From the cell containing the given text, extract its center point as [X, Y] coordinate. 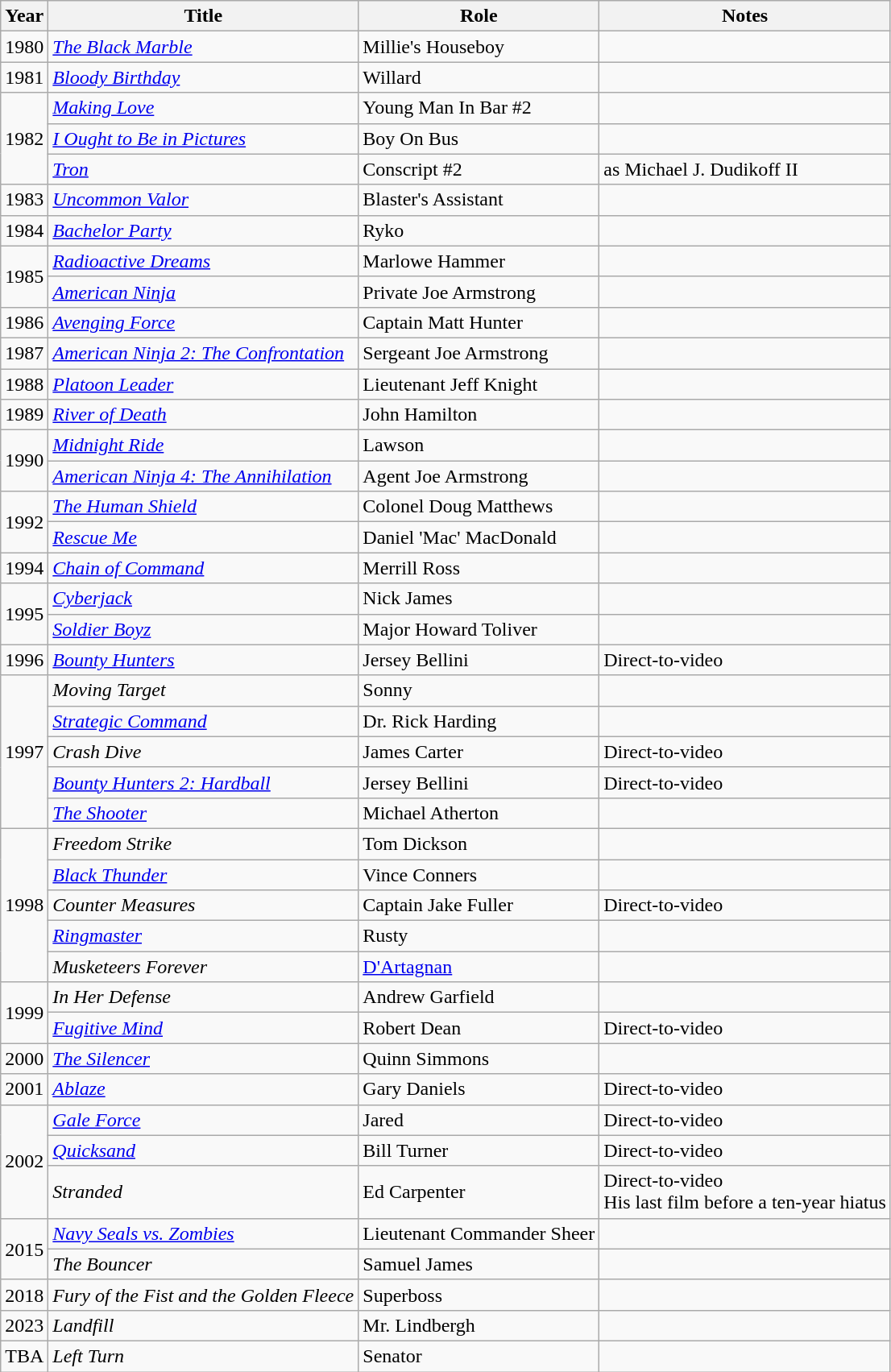
2001 [24, 1089]
Quicksand [203, 1150]
Private Joe Armstrong [479, 292]
1999 [24, 1013]
2018 [24, 1295]
Superboss [479, 1295]
2000 [24, 1059]
American Ninja 4: The Annihilation [203, 476]
Cyberjack [203, 599]
River of Death [203, 415]
The Human Shield [203, 507]
1981 [24, 77]
Millie's Houseboy [479, 47]
1997 [24, 752]
1986 [24, 322]
Black Thunder [203, 874]
Platoon Leader [203, 384]
Tron [203, 169]
Vince Conners [479, 874]
Andrew Garfield [479, 997]
1980 [24, 47]
1992 [24, 522]
1982 [24, 139]
Samuel James [479, 1264]
Bounty Hunters [203, 660]
Robert Dean [479, 1028]
Willard [479, 77]
TBA [24, 1356]
Senator [479, 1356]
Title [203, 16]
Lieutenant Commander Sheer [479, 1233]
Soldier Boyz [203, 629]
Moving Target [203, 690]
1984 [24, 230]
2002 [24, 1162]
Ed Carpenter [479, 1192]
I Ought to Be in Pictures [203, 139]
Jared [479, 1120]
Counter Measures [203, 906]
Bachelor Party [203, 230]
Making Love [203, 108]
Boy On Bus [479, 139]
Rusty [479, 936]
The Silencer [203, 1059]
Gale Force [203, 1120]
Fury of the Fist and the Golden Fleece [203, 1295]
Major Howard Toliver [479, 629]
Chain of Command [203, 568]
Daniel 'Mac' MacDonald [479, 537]
1985 [24, 276]
Radioactive Dreams [203, 261]
James Carter [479, 752]
Young Man In Bar #2 [479, 108]
Role [479, 16]
Dr. Rick Harding [479, 721]
John Hamilton [479, 415]
Musketeers Forever [203, 967]
Lawson [479, 446]
Conscript #2 [479, 169]
2015 [24, 1249]
American Ninja [203, 292]
Michael Atherton [479, 813]
1998 [24, 905]
Freedom Strike [203, 844]
Avenging Force [203, 322]
2023 [24, 1325]
Ablaze [203, 1089]
Sergeant Joe Armstrong [479, 353]
Nick James [479, 599]
Lieutenant Jeff Knight [479, 384]
1983 [24, 200]
1995 [24, 614]
Stranded [203, 1192]
American Ninja 2: The Confrontation [203, 353]
Rescue Me [203, 537]
1987 [24, 353]
1988 [24, 384]
Landfill [203, 1325]
Strategic Command [203, 721]
1996 [24, 660]
Notes [745, 16]
Bounty Hunters 2: Hardball [203, 782]
1990 [24, 461]
Captain Jake Fuller [479, 906]
Agent Joe Armstrong [479, 476]
Navy Seals vs. Zombies [203, 1233]
Bloody Birthday [203, 77]
Midnight Ride [203, 446]
Uncommon Valor [203, 200]
Tom Dickson [479, 844]
1994 [24, 568]
Bill Turner [479, 1150]
The Black Marble [203, 47]
Year [24, 16]
Captain Matt Hunter [479, 322]
Fugitive Mind [203, 1028]
Mr. Lindbergh [479, 1325]
Merrill Ross [479, 568]
Gary Daniels [479, 1089]
D'Artagnan [479, 967]
Ryko [479, 230]
Blaster's Assistant [479, 200]
Left Turn [203, 1356]
The Bouncer [203, 1264]
Marlowe Hammer [479, 261]
Ringmaster [203, 936]
Sonny [479, 690]
as Michael J. Dudikoff II [745, 169]
Quinn Simmons [479, 1059]
Colonel Doug Matthews [479, 507]
In Her Defense [203, 997]
Crash Dive [203, 752]
Direct-to-videoHis last film before a ten-year hiatus [745, 1192]
The Shooter [203, 813]
1989 [24, 415]
